Return [X, Y] of the center of cell containing provided text 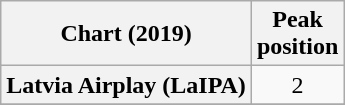
Latvia Airplay (LaIPA) [126, 85]
Peakposition [297, 34]
2 [297, 85]
Chart (2019) [126, 34]
